Capture the cell that displays the provided text and extract its [X, Y] central coordinate. 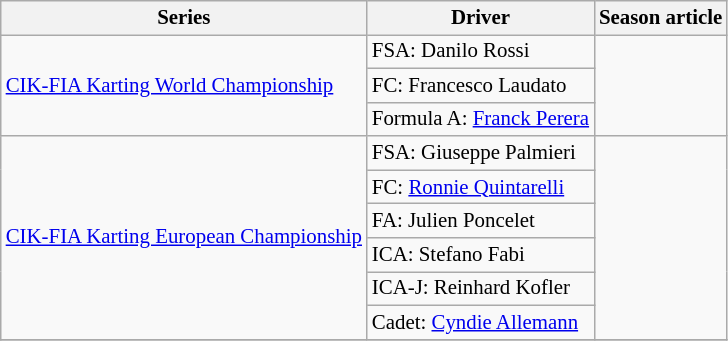
FSA: Danilo Rossi [480, 51]
ICA-J: Reinhard Kofler [480, 288]
Season article [660, 18]
CIK-FIA Karting World Championship [184, 85]
Formula A: Franck Perera [480, 119]
ICA: Stefano Fabi [480, 255]
Cadet: Cyndie Allemann [480, 322]
FC: Ronnie Quintarelli [480, 187]
Driver [480, 18]
FSA: Giuseppe Palmieri [480, 153]
FC: Francesco Laudato [480, 85]
Series [184, 18]
CIK-FIA Karting European Championship [184, 238]
FA: Julien Poncelet [480, 221]
